For the text-containing cell, return its midpoint in [x, y] coordinate format. 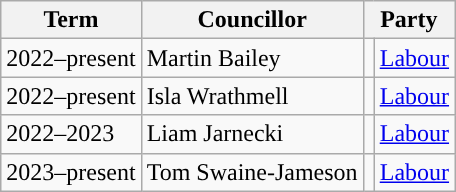
2022–2023 [71, 134]
Liam Jarnecki [252, 134]
Term [71, 20]
Party [408, 20]
Isla Wrathmell [252, 96]
Tom Swaine-Jameson [252, 172]
Councillor [252, 20]
2023–present [71, 172]
Martin Bailey [252, 58]
